Locate the cell with the specified text and output its (X, Y) center coordinate. 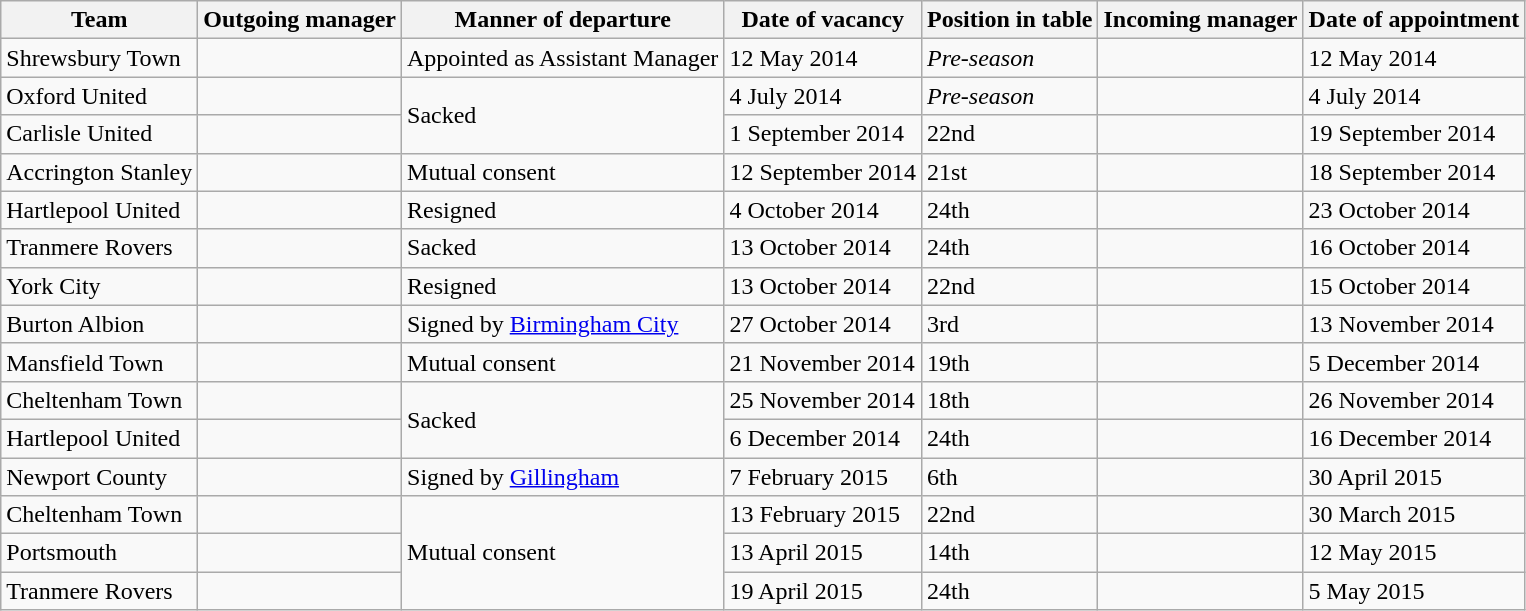
6 December 2014 (823, 438)
Signed by Gillingham (563, 477)
13 February 2015 (823, 515)
19 September 2014 (1414, 134)
Oxford United (100, 96)
13 November 2014 (1414, 324)
5 December 2014 (1414, 362)
Outgoing manager (300, 20)
25 November 2014 (823, 400)
12 May 2015 (1414, 553)
16 December 2014 (1414, 438)
21st (1010, 172)
5 May 2015 (1414, 591)
6th (1010, 477)
19th (1010, 362)
12 September 2014 (823, 172)
27 October 2014 (823, 324)
York City (100, 286)
4 October 2014 (823, 210)
Portsmouth (100, 553)
Mansfield Town (100, 362)
30 March 2015 (1414, 515)
18th (1010, 400)
14th (1010, 553)
19 April 2015 (823, 591)
16 October 2014 (1414, 248)
Position in table (1010, 20)
Team (100, 20)
18 September 2014 (1414, 172)
21 November 2014 (823, 362)
Incoming manager (1200, 20)
Carlisle United (100, 134)
23 October 2014 (1414, 210)
Shrewsbury Town (100, 58)
26 November 2014 (1414, 400)
Burton Albion (100, 324)
13 April 2015 (823, 553)
7 February 2015 (823, 477)
1 September 2014 (823, 134)
Appointed as Assistant Manager (563, 58)
15 October 2014 (1414, 286)
Newport County (100, 477)
Manner of departure (563, 20)
Accrington Stanley (100, 172)
3rd (1010, 324)
30 April 2015 (1414, 477)
Date of vacancy (823, 20)
Signed by Birmingham City (563, 324)
Date of appointment (1414, 20)
